Find where the given text appears and provide that cell's center as [X, Y] coordinate. 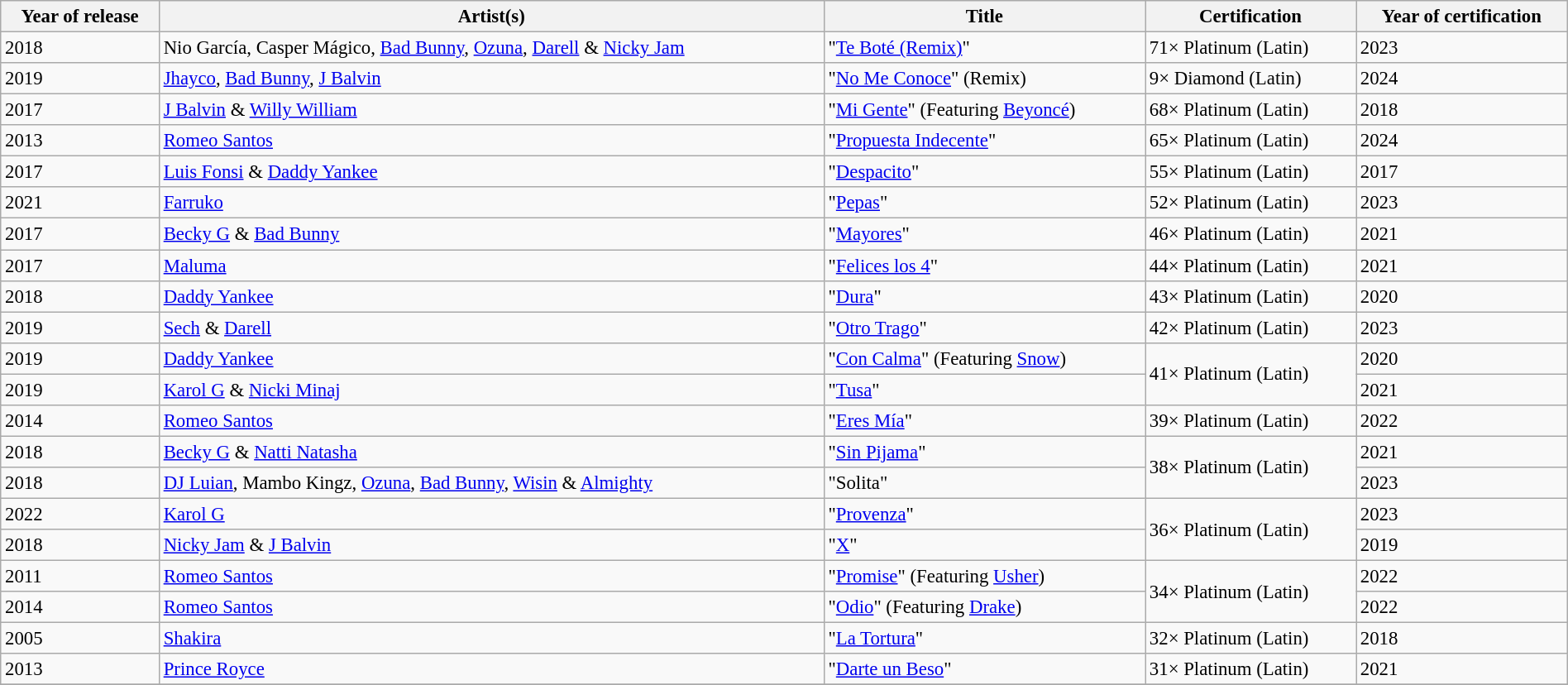
Karol G & Nicki Minaj [491, 390]
41× Platinum (Latin) [1250, 374]
46× Platinum (Latin) [1250, 234]
"Eres Mía" [984, 421]
Nicky Jam & J Balvin [491, 545]
2005 [80, 639]
Year of certification [1462, 17]
42× Platinum (Latin) [1250, 328]
"Mi Gente" (Featuring Beyoncé) [984, 110]
"Pepas" [984, 203]
"Tusa" [984, 390]
Farruko [491, 203]
Shakira [491, 639]
52× Platinum (Latin) [1250, 203]
"Con Calma" (Featuring Snow) [984, 358]
J Balvin & Willy William [491, 110]
"Sin Pijama" [984, 452]
9× Diamond (Latin) [1250, 79]
68× Platinum (Latin) [1250, 110]
DJ Luian, Mambo Kingz, Ozuna, Bad Bunny, Wisin & Almighty [491, 483]
36× Platinum (Latin) [1250, 529]
"La Tortura" [984, 639]
Artist(s) [491, 17]
"Propuesta Indecente" [984, 141]
Karol G [491, 514]
38× Platinum (Latin) [1250, 467]
2011 [80, 577]
39× Platinum (Latin) [1250, 421]
Prince Royce [491, 669]
"Felices los 4" [984, 266]
43× Platinum (Latin) [1250, 296]
"Provenza" [984, 514]
65× Platinum (Latin) [1250, 141]
Title [984, 17]
Nio García, Casper Mágico, Bad Bunny, Ozuna, Darell & Nicky Jam [491, 48]
Luis Fonsi & Daddy Yankee [491, 172]
"X" [984, 545]
Maluma [491, 266]
34× Platinum (Latin) [1250, 592]
Certification [1250, 17]
"Darte un Beso" [984, 669]
"Promise" (Featuring Usher) [984, 577]
"Te Boté (Remix)" [984, 48]
Jhayco, Bad Bunny, J Balvin [491, 79]
"Dura" [984, 296]
31× Platinum (Latin) [1250, 669]
Sech & Darell [491, 328]
Becky G & Natti Natasha [491, 452]
"No Me Conoce" (Remix) [984, 79]
"Mayores" [984, 234]
32× Platinum (Latin) [1250, 639]
71× Platinum (Latin) [1250, 48]
Becky G & Bad Bunny [491, 234]
Year of release [80, 17]
"Solita" [984, 483]
"Otro Trago" [984, 328]
"Despacito" [984, 172]
55× Platinum (Latin) [1250, 172]
"Odio" (Featuring Drake) [984, 607]
44× Platinum (Latin) [1250, 266]
